Extract the (X, Y) coordinate from the center of the cell holding the provided text.  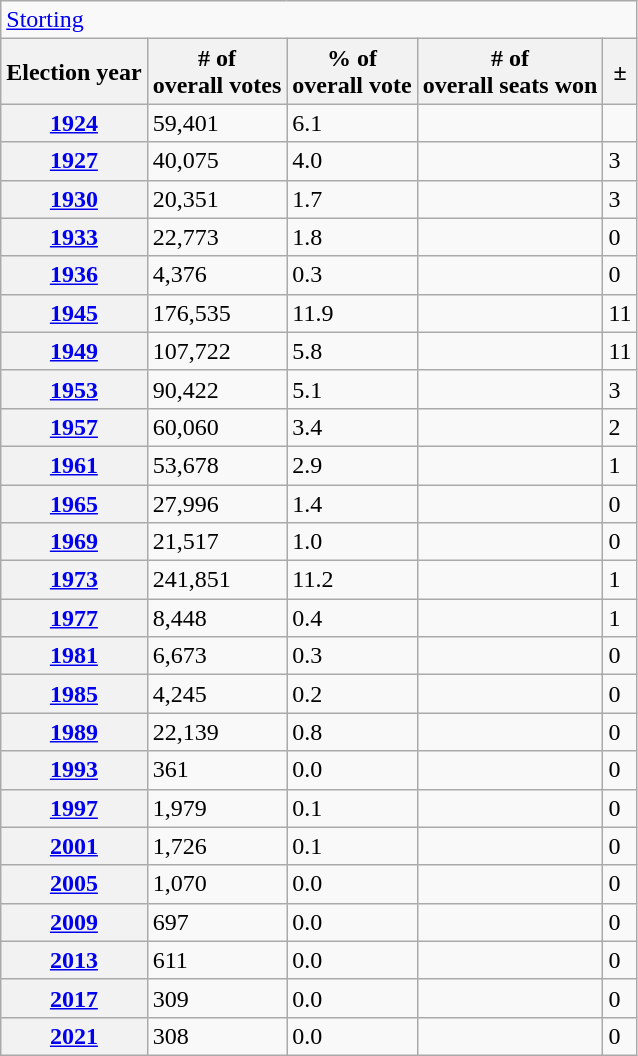
# ofoverall votes (217, 72)
1957 (74, 427)
1,070 (217, 884)
2021 (74, 1036)
22,139 (217, 732)
4,376 (217, 275)
1961 (74, 465)
6.1 (352, 123)
1953 (74, 389)
22,773 (217, 237)
1973 (74, 580)
1933 (74, 237)
90,422 (217, 389)
% ofoverall vote (352, 72)
Election year (74, 72)
107,722 (217, 351)
6,673 (217, 656)
1.7 (352, 199)
2.9 (352, 465)
241,851 (217, 580)
27,996 (217, 503)
1930 (74, 199)
0.2 (352, 694)
1949 (74, 351)
53,678 (217, 465)
4,245 (217, 694)
2013 (74, 960)
1.8 (352, 237)
# ofoverall seats won (510, 72)
1924 (74, 123)
176,535 (217, 313)
1927 (74, 161)
1,979 (217, 808)
Storting (319, 20)
1945 (74, 313)
2005 (74, 884)
308 (217, 1036)
1985 (74, 694)
± (620, 72)
1981 (74, 656)
2001 (74, 846)
1,726 (217, 846)
8,448 (217, 618)
40,075 (217, 161)
697 (217, 922)
1997 (74, 808)
11.9 (352, 313)
5.8 (352, 351)
2009 (74, 922)
361 (217, 770)
3.4 (352, 427)
1.4 (352, 503)
1936 (74, 275)
1993 (74, 770)
1969 (74, 542)
2 (620, 427)
1989 (74, 732)
611 (217, 960)
11.2 (352, 580)
1.0 (352, 542)
59,401 (217, 123)
309 (217, 998)
20,351 (217, 199)
2017 (74, 998)
1965 (74, 503)
1977 (74, 618)
60,060 (217, 427)
5.1 (352, 389)
0.4 (352, 618)
21,517 (217, 542)
4.0 (352, 161)
0.8 (352, 732)
